Locate the cell with the specified text and output its [X, Y] center coordinate. 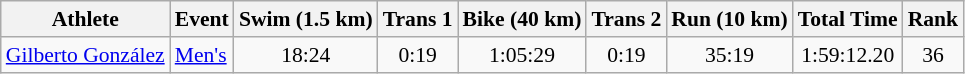
Run (10 km) [729, 19]
Trans 1 [418, 19]
Trans 2 [626, 19]
18:24 [306, 55]
35:19 [729, 55]
Gilberto González [86, 55]
36 [934, 55]
1:59:12.20 [848, 55]
Men's [202, 55]
Bike (40 km) [522, 19]
Event [202, 19]
Rank [934, 19]
1:05:29 [522, 55]
Swim (1.5 km) [306, 19]
Total Time [848, 19]
Athlete [86, 19]
